Return the [x, y] coordinate for the center point of the cell that contains the specified text.  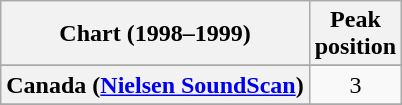
Peakposition [355, 34]
Canada (Nielsen SoundScan) [155, 85]
Chart (1998–1999) [155, 34]
3 [355, 85]
